Detect which cell encompasses the target text, then output its [x, y] center coordinate. 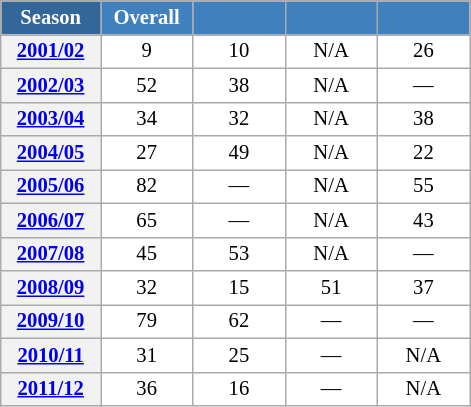
15 [239, 287]
51 [331, 287]
2002/03 [51, 85]
2006/07 [51, 220]
16 [239, 389]
2009/10 [51, 321]
37 [423, 287]
Overall [146, 17]
27 [146, 153]
2010/11 [51, 355]
2001/02 [51, 51]
36 [146, 389]
25 [239, 355]
2008/09 [51, 287]
Season [51, 17]
65 [146, 220]
2003/04 [51, 119]
62 [239, 321]
22 [423, 153]
53 [239, 254]
9 [146, 51]
79 [146, 321]
31 [146, 355]
2007/08 [51, 254]
2004/05 [51, 153]
2005/06 [51, 186]
43 [423, 220]
45 [146, 254]
2011/12 [51, 389]
55 [423, 186]
34 [146, 119]
82 [146, 186]
10 [239, 51]
52 [146, 85]
26 [423, 51]
49 [239, 153]
